Capture the cell that displays the provided text and extract its [x, y] central coordinate. 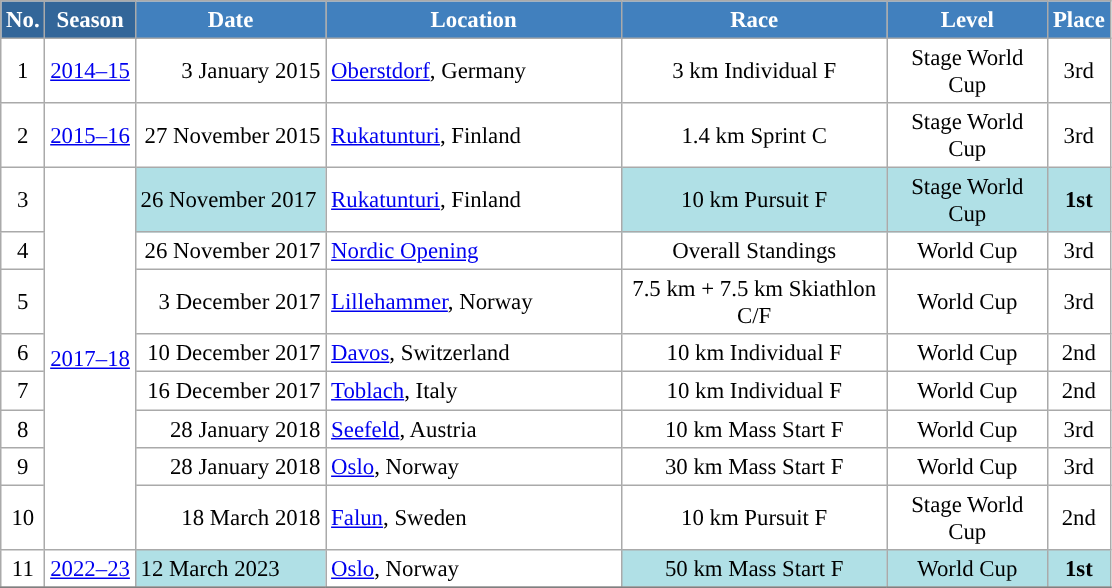
50 km Mass Start F [754, 568]
2015–16 [90, 136]
9 [23, 466]
Race [754, 20]
2022–23 [90, 568]
3 December 2017 [230, 302]
7 [23, 391]
Location [474, 20]
Lillehammer, Norway [474, 302]
5 [23, 302]
10 December 2017 [230, 353]
18 March 2018 [230, 518]
Level [968, 20]
7.5 km + 7.5 km Skiathlon C/F [754, 302]
No. [23, 20]
Date [230, 20]
6 [23, 353]
Season [90, 20]
10 km Mass Start F [754, 429]
1 [23, 72]
3 km Individual F [754, 72]
Seefeld, Austria [474, 429]
8 [23, 429]
2017–18 [90, 359]
Davos, Switzerland [474, 353]
12 March 2023 [230, 568]
30 km Mass Start F [754, 466]
Falun, Sweden [474, 518]
27 November 2015 [230, 136]
2014–15 [90, 72]
2 [23, 136]
Place [1079, 20]
11 [23, 568]
10 [23, 518]
4 [23, 251]
16 December 2017 [230, 391]
1.4 km Sprint C [754, 136]
3 January 2015 [230, 72]
Toblach, Italy [474, 391]
Nordic Opening [474, 251]
Overall Standings [754, 251]
3 [23, 200]
Oberstdorf, Germany [474, 72]
